Return [x, y] of the center of cell containing provided text 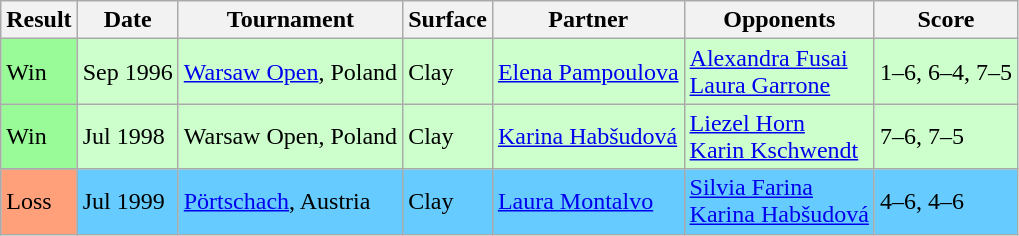
Date [128, 20]
Liezel Horn Karin Kschwendt [779, 136]
Elena Pampoulova [588, 72]
Surface [448, 20]
Result [39, 20]
Karina Habšudová [588, 136]
Sep 1996 [128, 72]
7–6, 7–5 [946, 136]
Partner [588, 20]
Jul 1999 [128, 202]
Jul 1998 [128, 136]
Tournament [290, 20]
Alexandra Fusai Laura Garrone [779, 72]
1–6, 6–4, 7–5 [946, 72]
4–6, 4–6 [946, 202]
Score [946, 20]
Loss [39, 202]
Laura Montalvo [588, 202]
Silvia Farina Karina Habšudová [779, 202]
Opponents [779, 20]
Pörtschach, Austria [290, 202]
